Return [X, Y] of the center of cell containing provided text 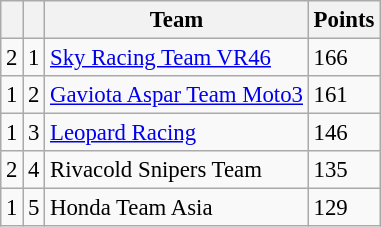
161 [344, 95]
166 [344, 58]
Gaviota Aspar Team Moto3 [177, 95]
3 [34, 133]
Leopard Racing [177, 133]
5 [34, 208]
Team [177, 20]
146 [344, 133]
4 [34, 170]
Sky Racing Team VR46 [177, 58]
129 [344, 208]
Rivacold Snipers Team [177, 170]
135 [344, 170]
Honda Team Asia [177, 208]
Points [344, 20]
